Extract the [x, y] coordinate from the center of the cell holding the provided text.  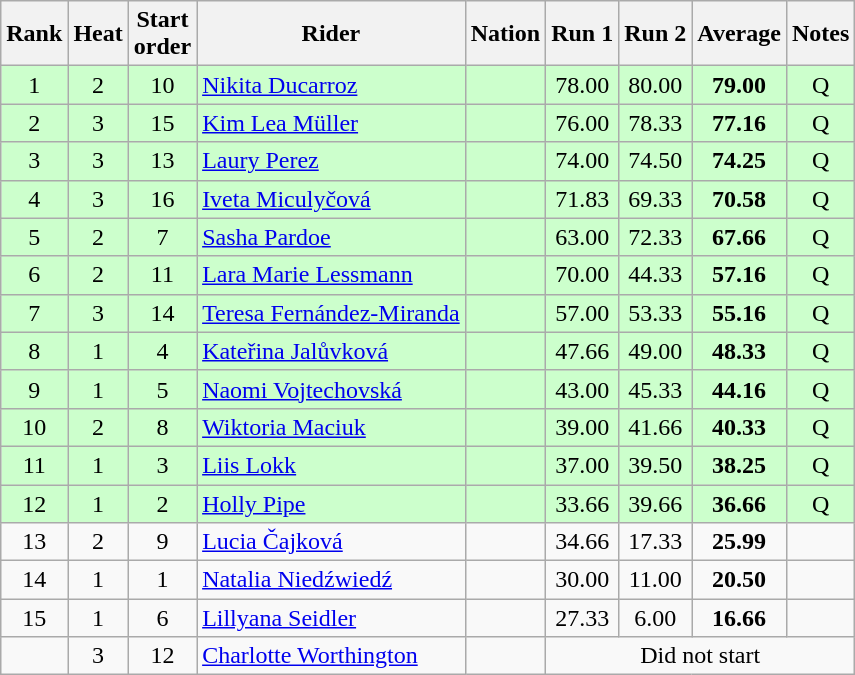
Wiktoria Maciuk [332, 427]
Liis Lokk [332, 465]
Run 2 [656, 34]
Lara Marie Lessmann [332, 275]
Lucia Čajková [332, 542]
49.00 [656, 351]
Nikita Ducarroz [332, 85]
25.99 [740, 542]
Kateřina Jalůvková [332, 351]
39.50 [656, 465]
47.66 [582, 351]
71.83 [582, 199]
39.00 [582, 427]
74.25 [740, 161]
16.66 [740, 618]
27.33 [582, 618]
Holly Pipe [332, 503]
Teresa Fernández-Miranda [332, 313]
78.00 [582, 85]
Kim Lea Müller [332, 123]
34.66 [582, 542]
57.00 [582, 313]
Charlotte Worthington [332, 656]
76.00 [582, 123]
Run 1 [582, 34]
Did not start [700, 656]
33.66 [582, 503]
53.33 [656, 313]
69.33 [656, 199]
43.00 [582, 389]
Lillyana Seidler [332, 618]
Average [740, 34]
Sasha Pardoe [332, 237]
40.33 [740, 427]
79.00 [740, 85]
67.66 [740, 237]
44.16 [740, 389]
20.50 [740, 580]
70.58 [740, 199]
78.33 [656, 123]
55.16 [740, 313]
Naomi Vojtechovská [332, 389]
74.00 [582, 161]
70.00 [582, 275]
Startorder [162, 34]
44.33 [656, 275]
80.00 [656, 85]
Rider [332, 34]
38.25 [740, 465]
37.00 [582, 465]
Iveta Miculyčová [332, 199]
77.16 [740, 123]
16 [162, 199]
Heat [98, 34]
11.00 [656, 580]
6.00 [656, 618]
Nation [505, 34]
48.33 [740, 351]
Laury Perez [332, 161]
17.33 [656, 542]
63.00 [582, 237]
57.16 [740, 275]
41.66 [656, 427]
72.33 [656, 237]
Rank [34, 34]
30.00 [582, 580]
36.66 [740, 503]
Notes [820, 34]
45.33 [656, 389]
Natalia Niedźwiedź [332, 580]
74.50 [656, 161]
39.66 [656, 503]
